Extract the (x, y) coordinate from the center of the cell holding the provided text.  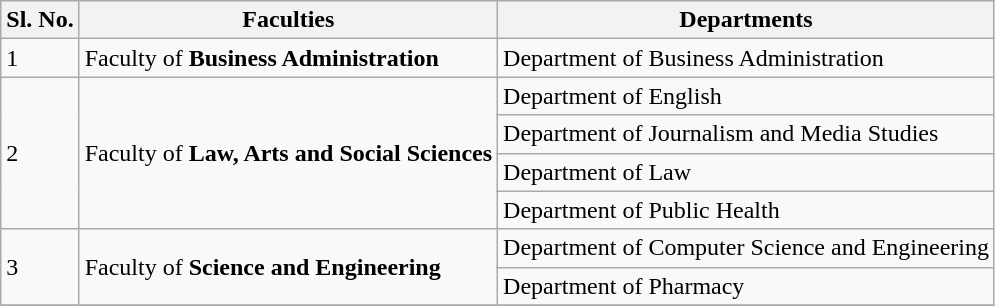
Department of English (746, 96)
Department of Business Administration (746, 58)
Faculty of Business Administration (288, 58)
Department of Law (746, 172)
Department of Pharmacy (746, 286)
3 (40, 267)
1 (40, 58)
Department of Computer Science and Engineering (746, 248)
2 (40, 153)
Department of Public Health (746, 210)
Faculty of Science and Engineering (288, 267)
Department of Journalism and Media Studies (746, 134)
Faculties (288, 20)
Sl. No. (40, 20)
Departments (746, 20)
Faculty of Law, Arts and Social Sciences (288, 153)
